Return (X, Y) of the center of cell containing provided text 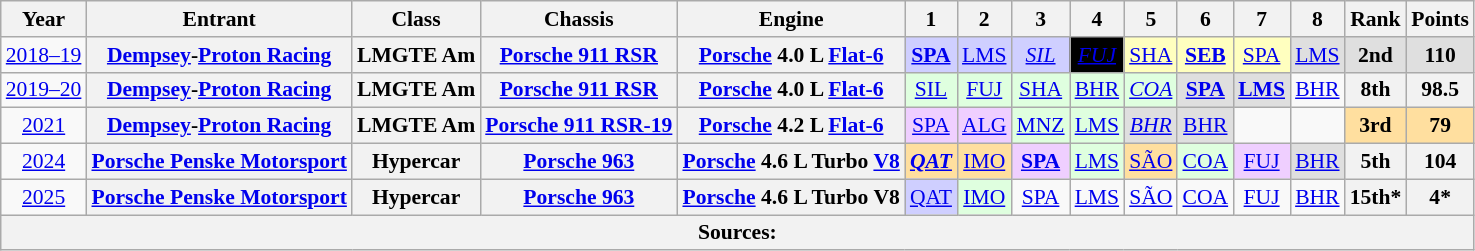
Engine (790, 19)
2018–19 (44, 55)
3 (1041, 19)
5 (1150, 19)
Porsche 911 RSR-19 (578, 126)
7 (1262, 19)
SEB (1205, 55)
Year (44, 19)
2019–20 (44, 90)
6 (1205, 19)
Class (416, 19)
4* (1440, 197)
1 (931, 19)
ALG (984, 126)
2021 (44, 126)
Sources: (738, 233)
3rd (1376, 126)
2025 (44, 197)
8 (1318, 19)
15th* (1376, 197)
Points (1440, 19)
2nd (1376, 55)
Porsche 4.2 L Flat-6 (790, 126)
79 (1440, 126)
110 (1440, 55)
98.5 (1440, 90)
8th (1376, 90)
4 (1098, 19)
2 (984, 19)
Rank (1376, 19)
104 (1440, 162)
MNZ (1041, 126)
Entrant (219, 19)
2024 (44, 162)
5th (1376, 162)
Chassis (578, 19)
